Find where the given text appears and provide that cell's center as (X, Y) coordinate. 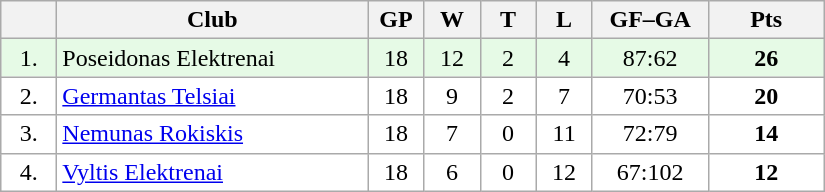
4. (29, 172)
70:53 (650, 96)
Nemunas Rokiskis (212, 134)
1. (29, 58)
GP (396, 20)
9 (452, 96)
Germantas Telsiai (212, 96)
4 (564, 58)
87:62 (650, 58)
11 (564, 134)
6 (452, 172)
20 (766, 96)
Club (212, 20)
67:102 (650, 172)
2. (29, 96)
W (452, 20)
T (508, 20)
72:79 (650, 134)
14 (766, 134)
26 (766, 58)
L (564, 20)
Poseidonas Elektrenai (212, 58)
GF–GA (650, 20)
Pts (766, 20)
3. (29, 134)
Vyltis Elektrenai (212, 172)
